Identify which cell holds the provided text, then report its [X, Y] central coordinate. 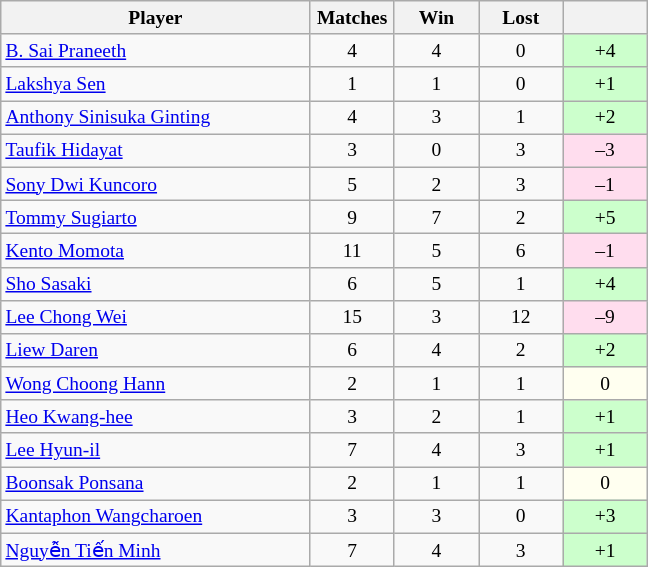
Tommy Sugiarto [156, 216]
Liew Daren [156, 350]
Nguyễn Tiến Minh [156, 550]
Sho Sasaki [156, 284]
Boonsak Ponsana [156, 484]
9 [352, 216]
Sony Dwi Kuncoro [156, 184]
Anthony Sinisuka Ginting [156, 118]
–3 [605, 150]
Player [156, 18]
–9 [605, 316]
Lee Chong Wei [156, 316]
Win [436, 18]
Kantaphon Wangcharoen [156, 516]
15 [352, 316]
Taufik Hidayat [156, 150]
11 [352, 250]
Heo Kwang-hee [156, 416]
12 [521, 316]
Lee Hyun-il [156, 450]
Lakshya Sen [156, 84]
+3 [605, 516]
Kento Momota [156, 250]
B. Sai Praneeth [156, 50]
+5 [605, 216]
Matches [352, 18]
Lost [521, 18]
Wong Choong Hann [156, 384]
